Output the [x, y] coordinate of the center of the cell containing the given text.  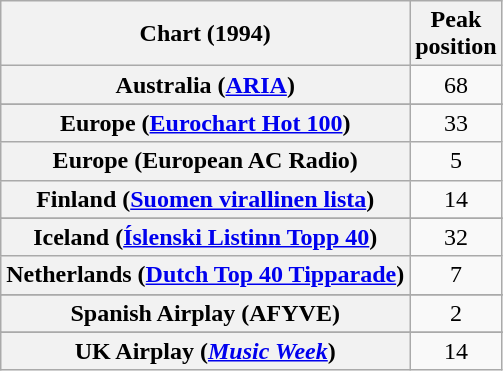
Chart (1994) [206, 34]
Iceland (Íslenski Listinn Topp 40) [206, 237]
Spanish Airplay (AFYVE) [206, 313]
2 [456, 313]
UK Airplay (Music Week) [206, 351]
5 [456, 161]
68 [456, 85]
Europe (European AC Radio) [206, 161]
Netherlands (Dutch Top 40 Tipparade) [206, 275]
33 [456, 123]
Peakposition [456, 34]
Australia (ARIA) [206, 85]
Finland (Suomen virallinen lista) [206, 199]
7 [456, 275]
Europe (Eurochart Hot 100) [206, 123]
32 [456, 237]
